Search for the cell housing the specified text and yield its [x, y] center coordinate. 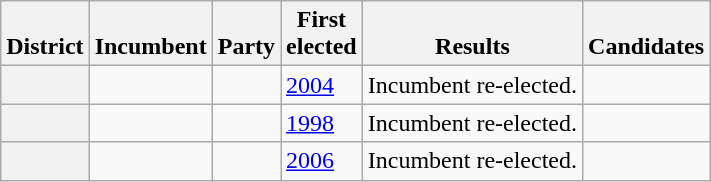
Firstelected [322, 34]
Candidates [646, 34]
Incumbent [150, 34]
1998 [322, 123]
2004 [322, 85]
District [45, 34]
Results [472, 34]
Party [246, 34]
2006 [322, 161]
